Output the [x, y] coordinate of the center of the cell containing the given text.  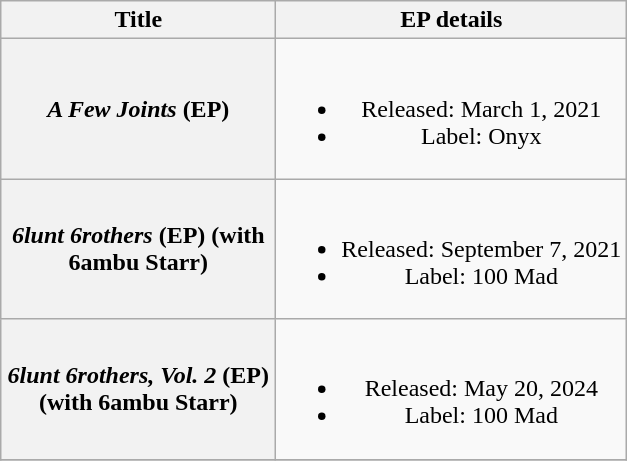
Released: September 7, 2021Label: 100 Mad [452, 249]
A Few Joints (EP) [138, 109]
Released: May 20, 2024Label: 100 Mad [452, 389]
6lunt 6rothers (EP) (with 6ambu Starr) [138, 249]
6lunt 6rothers, Vol. 2 (EP) (with 6ambu Starr) [138, 389]
EP details [452, 20]
Title [138, 20]
Released: March 1, 2021Label: Onyx [452, 109]
